Search for the cell housing the specified text and yield its (x, y) center coordinate. 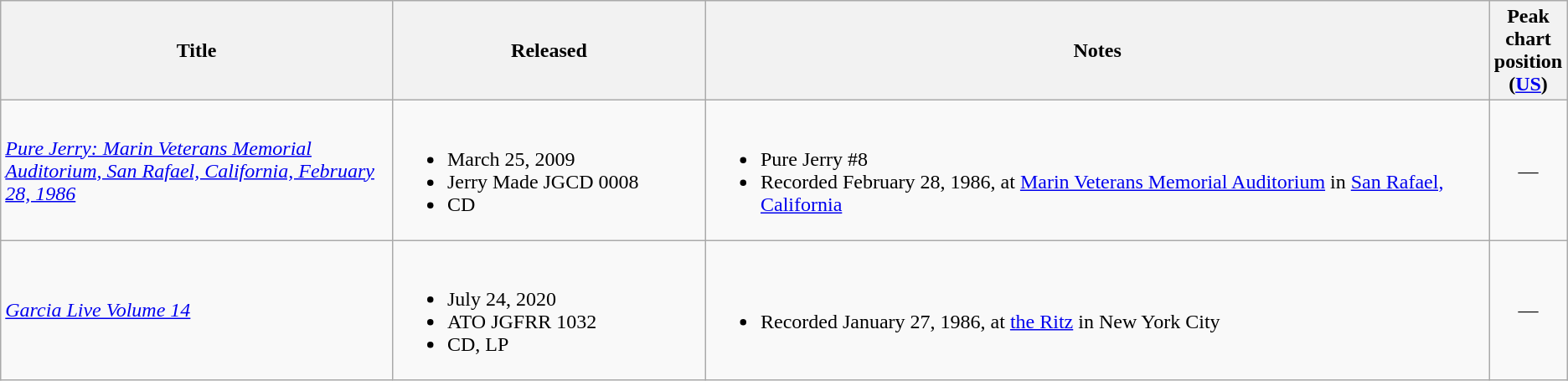
Recorded January 27, 1986, at the Ritz in New York City (1097, 310)
Peak chart position (US) (1529, 50)
Garcia Live Volume 14 (197, 310)
Title (197, 50)
Pure Jerry: Marin Veterans Memorial Auditorium, San Rafael, California, February 28, 1986 (197, 171)
Notes (1097, 50)
March 25, 2009Jerry Made JGCD 0008CD (549, 171)
July 24, 2020ATO JGFRR 1032CD, LP (549, 310)
Released (549, 50)
Pure Jerry #8Recorded February 28, 1986, at Marin Veterans Memorial Auditorium in San Rafael, California (1097, 171)
